Locate the cell with the specified text and output its [X, Y] center coordinate. 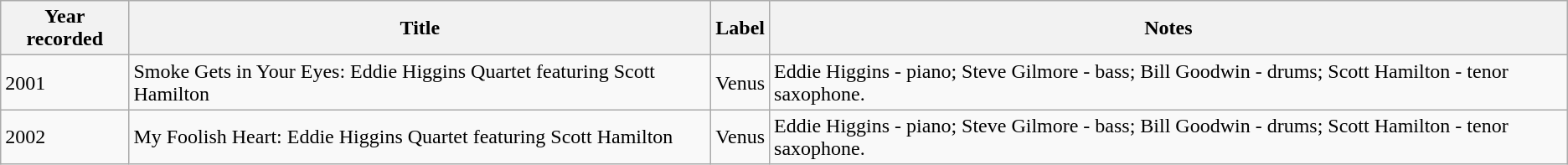
Year recorded [65, 28]
Smoke Gets in Your Eyes: Eddie Higgins Quartet featuring Scott Hamilton [420, 82]
Title [420, 28]
2001 [65, 82]
Label [740, 28]
Notes [1169, 28]
My Foolish Heart: Eddie Higgins Quartet featuring Scott Hamilton [420, 137]
2002 [65, 137]
